Find where the given text appears and provide that cell's center as (x, y) coordinate. 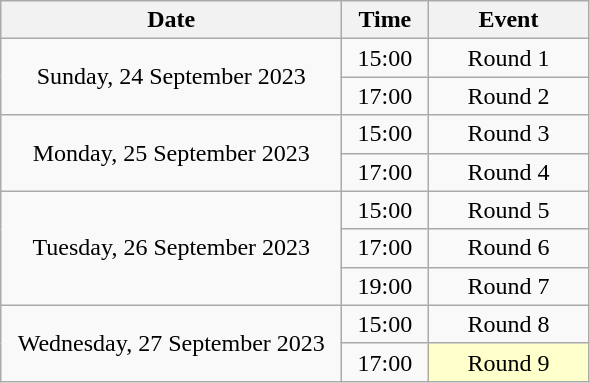
Time (385, 20)
Date (172, 20)
Round 3 (508, 134)
Round 1 (508, 58)
Round 2 (508, 96)
Monday, 25 September 2023 (172, 153)
Round 5 (508, 210)
Sunday, 24 September 2023 (172, 77)
Event (508, 20)
19:00 (385, 286)
Tuesday, 26 September 2023 (172, 248)
Round 8 (508, 324)
Round 7 (508, 286)
Wednesday, 27 September 2023 (172, 343)
Round 9 (508, 362)
Round 4 (508, 172)
Round 6 (508, 248)
